For the text-containing cell, return its midpoint in [X, Y] coordinate format. 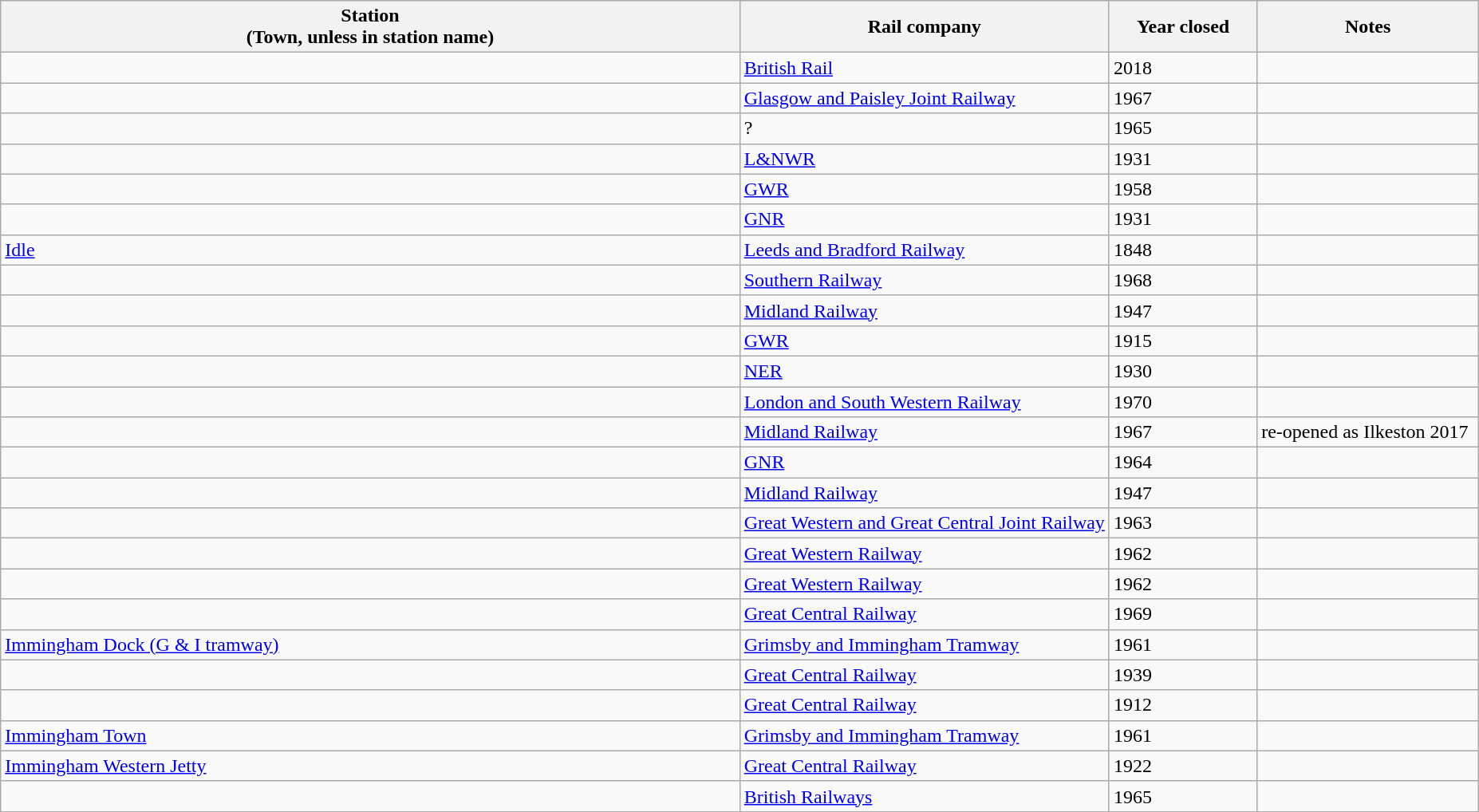
1848 [1182, 250]
Idle [370, 250]
British Rail [924, 68]
Southern Railway [924, 280]
British Railways [924, 796]
Immingham Town [370, 735]
NER [924, 371]
1930 [1182, 371]
London and South Western Railway [924, 401]
L&NWR [924, 159]
Notes [1368, 27]
1915 [1182, 341]
Leeds and Bradford Railway [924, 250]
2018 [1182, 68]
1969 [1182, 614]
? [924, 128]
Year closed [1182, 27]
1922 [1182, 766]
Immingham Dock (G & I tramway) [370, 644]
1939 [1182, 675]
1970 [1182, 401]
1958 [1182, 189]
Glasgow and Paisley Joint Railway [924, 98]
1963 [1182, 523]
Rail company [924, 27]
1912 [1182, 705]
1964 [1182, 463]
Great Western and Great Central Joint Railway [924, 523]
re-opened as Ilkeston 2017 [1368, 432]
1968 [1182, 280]
Immingham Western Jetty [370, 766]
Station(Town, unless in station name) [370, 27]
